Search for the cell housing the specified text and yield its [X, Y] center coordinate. 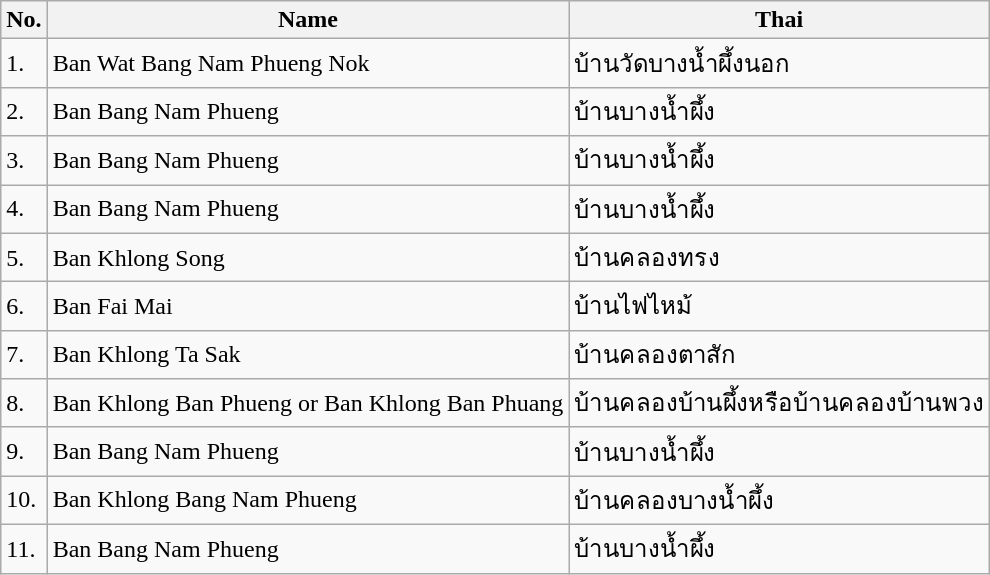
บ้านไฟไหม้ [780, 306]
บ้านคลองทรง [780, 258]
3. [24, 160]
บ้านวัดบางน้ำผึ้งนอก [780, 64]
2. [24, 112]
6. [24, 306]
บ้านคลองบางน้ำผึ้ง [780, 500]
Ban Khlong Bang Nam Phueng [308, 500]
5. [24, 258]
Ban Khlong Song [308, 258]
Ban Khlong Ban Phueng or Ban Khlong Ban Phuang [308, 404]
บ้านคลองตาสัก [780, 354]
Ban Khlong Ta Sak [308, 354]
Name [308, 20]
9. [24, 452]
7. [24, 354]
11. [24, 548]
No. [24, 20]
Ban Wat Bang Nam Phueng Nok [308, 64]
8. [24, 404]
บ้านคลองบ้านผึ้งหรือบ้านคลองบ้านพวง [780, 404]
Thai [780, 20]
4. [24, 208]
1. [24, 64]
10. [24, 500]
Ban Fai Mai [308, 306]
